Pinpoint the cell where the given text exists, returning its [X, Y] midpoint coordinate. 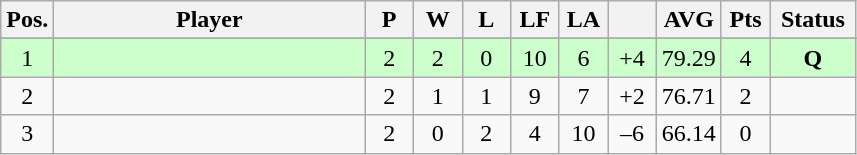
79.29 [688, 58]
6 [584, 58]
L [486, 20]
+4 [632, 58]
Q [813, 58]
Player [210, 20]
Pos. [28, 20]
LA [584, 20]
+2 [632, 96]
66.14 [688, 134]
–6 [632, 134]
P [390, 20]
Status [813, 20]
LF [536, 20]
AVG [688, 20]
76.71 [688, 96]
9 [536, 96]
W [438, 20]
7 [584, 96]
Pts [746, 20]
3 [28, 134]
